Detect which cell encompasses the target text, then output its [x, y] center coordinate. 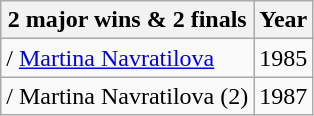
1987 [284, 96]
/ Martina Navratilova [128, 58]
1985 [284, 58]
2 major wins & 2 finals [128, 20]
/ Martina Navratilova (2) [128, 96]
Year [284, 20]
